Pinpoint the cell where the given text exists, returning its (X, Y) midpoint coordinate. 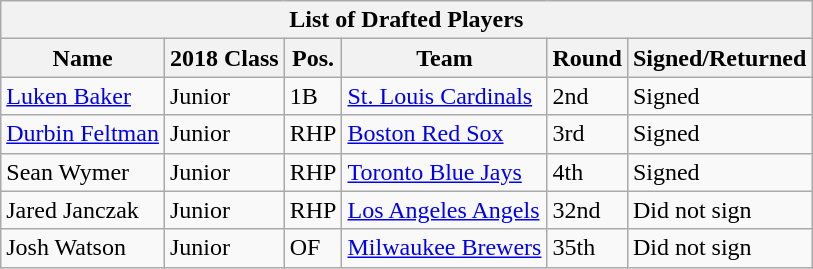
4th (587, 172)
Durbin Feltman (83, 134)
St. Louis Cardinals (444, 96)
Los Angeles Angels (444, 210)
Luken Baker (83, 96)
Jared Janczak (83, 210)
OF (313, 248)
Pos. (313, 58)
Boston Red Sox (444, 134)
2018 Class (224, 58)
Milwaukee Brewers (444, 248)
35th (587, 248)
Sean Wymer (83, 172)
2nd (587, 96)
Team (444, 58)
Round (587, 58)
32nd (587, 210)
3rd (587, 134)
Toronto Blue Jays (444, 172)
Josh Watson (83, 248)
1B (313, 96)
Name (83, 58)
Signed/Returned (719, 58)
List of Drafted Players (406, 20)
